Scan for the cell matching the given text and deliver its (x, y) coordinate at center. 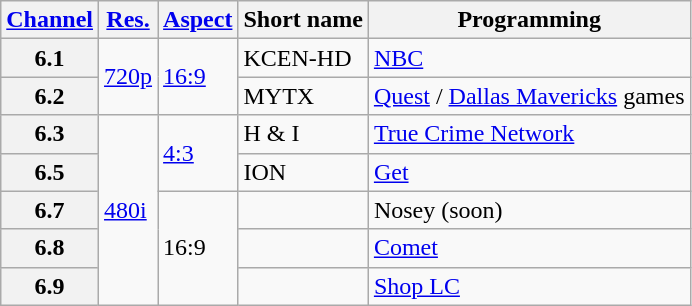
H & I (303, 134)
True Crime Network (529, 134)
Nosey (soon) (529, 210)
Res. (128, 20)
ION (303, 172)
6.1 (50, 58)
Shop LC (529, 286)
Quest / Dallas Mavericks games (529, 96)
6.9 (50, 286)
6.8 (50, 248)
480i (128, 210)
Channel (50, 20)
Get (529, 172)
MYTX (303, 96)
6.5 (50, 172)
Programming (529, 20)
6.3 (50, 134)
NBC (529, 58)
720p (128, 77)
6.7 (50, 210)
6.2 (50, 96)
Short name (303, 20)
Comet (529, 248)
Aspect (198, 20)
KCEN-HD (303, 58)
4:3 (198, 153)
